Pinpoint the cell where the given text exists, returning its (x, y) midpoint coordinate. 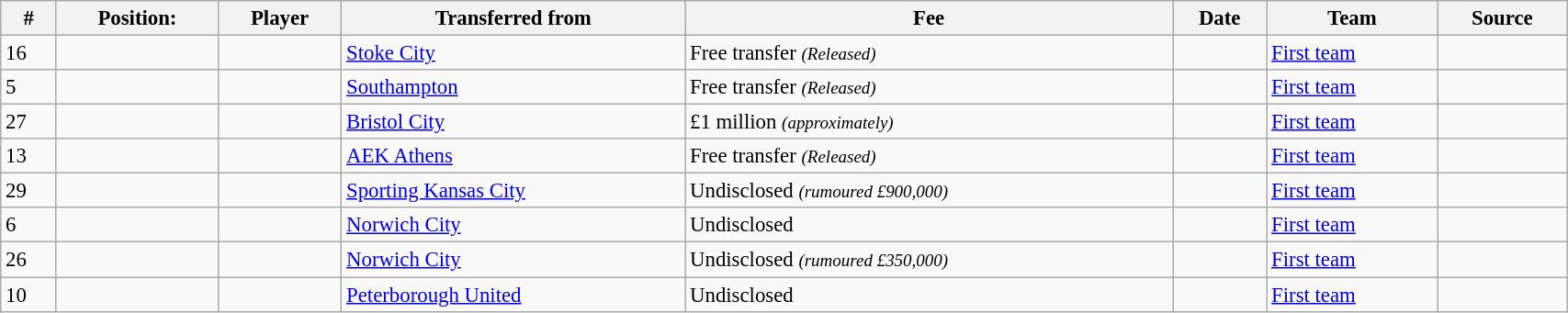
26 (29, 260)
Bristol City (513, 122)
Southampton (513, 87)
6 (29, 225)
Fee (930, 18)
Team (1352, 18)
Stoke City (513, 53)
13 (29, 156)
Undisclosed (rumoured £900,000) (930, 191)
Source (1503, 18)
29 (29, 191)
27 (29, 122)
Player (279, 18)
5 (29, 87)
# (29, 18)
Peterborough United (513, 295)
AEK Athens (513, 156)
10 (29, 295)
Sporting Kansas City (513, 191)
Undisclosed (rumoured £350,000) (930, 260)
Transferred from (513, 18)
16 (29, 53)
£1 million (approximately) (930, 122)
Position: (137, 18)
Date (1220, 18)
